Extract the [X, Y] coordinate from the center of the cell holding the provided text.  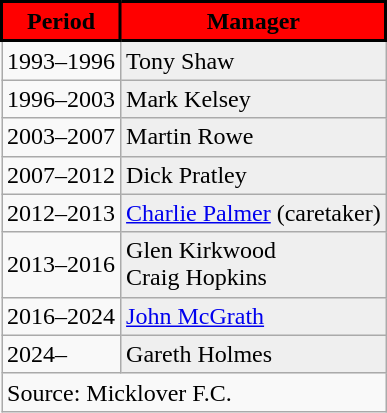
Charlie Palmer (caretaker) [254, 213]
Dick Pratley [254, 175]
Period [62, 22]
2012–2013 [62, 213]
Source: Micklover F.C. [194, 392]
Martin Rowe [254, 137]
Manager [254, 22]
1993–1996 [62, 60]
2003–2007 [62, 137]
John McGrath [254, 316]
1996–2003 [62, 99]
2013–2016 [62, 264]
2024– [62, 354]
2016–2024 [62, 316]
Gareth Holmes [254, 354]
Glen Kirkwood Craig Hopkins [254, 264]
Tony Shaw [254, 60]
2007–2012 [62, 175]
Mark Kelsey [254, 99]
